From the cell containing the given text, extract its center point as (X, Y) coordinate. 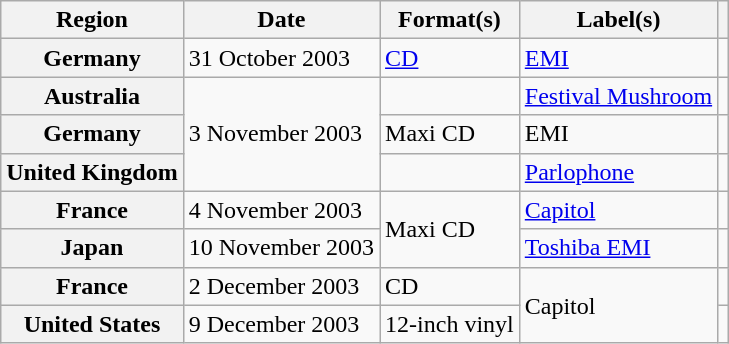
10 November 2003 (281, 248)
9 December 2003 (281, 324)
Parlophone (618, 172)
2 December 2003 (281, 286)
Label(s) (618, 20)
Japan (92, 248)
United Kingdom (92, 172)
Date (281, 20)
Toshiba EMI (618, 248)
4 November 2003 (281, 210)
Festival Mushroom (618, 96)
3 November 2003 (281, 134)
Region (92, 20)
United States (92, 324)
Australia (92, 96)
12-inch vinyl (450, 324)
Format(s) (450, 20)
31 October 2003 (281, 58)
